Return the (X, Y) coordinate for the center point of the cell that contains the specified text.  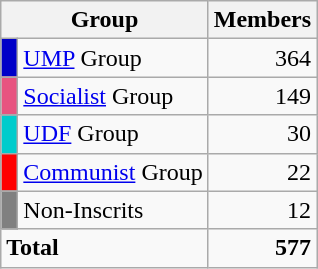
Total (104, 248)
12 (262, 210)
Group (104, 20)
Members (262, 20)
UDF Group (113, 134)
Non-Inscrits (113, 210)
364 (262, 58)
149 (262, 96)
22 (262, 172)
Communist Group (113, 172)
Socialist Group (113, 96)
30 (262, 134)
577 (262, 248)
UMP Group (113, 58)
